Find where the given text appears and provide that cell's center as (X, Y) coordinate. 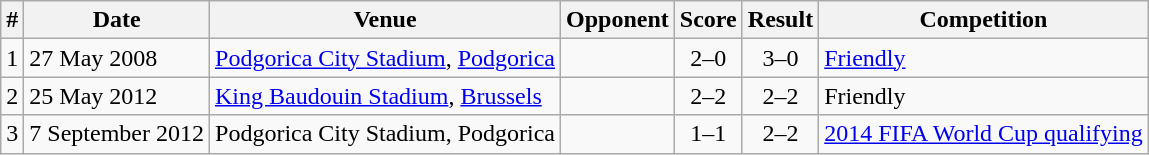
25 May 2012 (117, 96)
Competition (984, 20)
1–1 (708, 134)
27 May 2008 (117, 58)
King Baudouin Stadium, Brussels (386, 96)
2 (12, 96)
3 (12, 134)
Opponent (618, 20)
2–0 (708, 58)
# (12, 20)
Venue (386, 20)
3–0 (780, 58)
2014 FIFA World Cup qualifying (984, 134)
1 (12, 58)
Date (117, 20)
Result (780, 20)
Score (708, 20)
7 September 2012 (117, 134)
